Return the (X, Y) coordinate for the center point of the cell that contains the specified text.  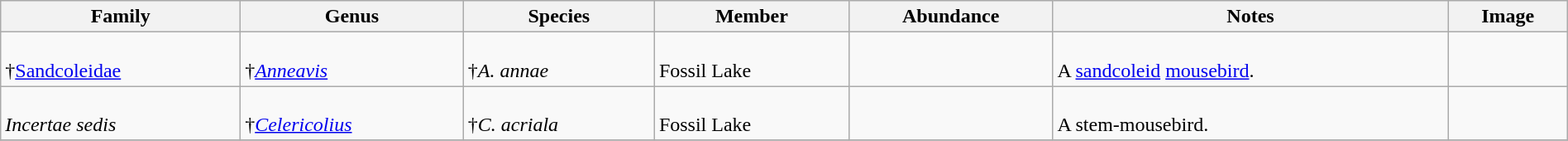
Member (751, 17)
Notes (1250, 17)
Family (121, 17)
Genus (352, 17)
†Sandcoleidae (121, 60)
A sandcoleid mousebird. (1250, 60)
†C. acriala (559, 113)
Incertae sedis (121, 113)
Species (559, 17)
†A. annae (559, 60)
†Celericolius (352, 113)
Image (1508, 17)
Abundance (951, 17)
A stem-mousebird. (1250, 113)
†Anneavis (352, 60)
